Provide the (x, y) coordinate of the cell's center where the given text is located.  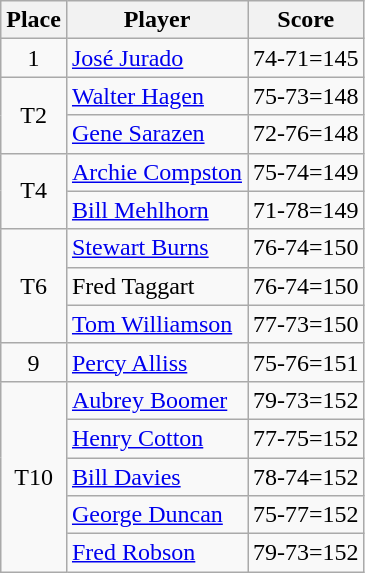
Archie Compston (156, 172)
75-77=152 (306, 515)
T6 (34, 286)
77-73=150 (306, 324)
Fred Taggart (156, 286)
75-76=151 (306, 362)
Tom Williamson (156, 324)
T10 (34, 476)
Aubrey Boomer (156, 400)
Stewart Burns (156, 248)
78-74=152 (306, 477)
George Duncan (156, 515)
75-74=149 (306, 172)
Henry Cotton (156, 438)
71-78=149 (306, 210)
T4 (34, 191)
72-76=148 (306, 134)
Walter Hagen (156, 96)
74-71=145 (306, 58)
75-73=148 (306, 96)
Gene Sarazen (156, 134)
77-75=152 (306, 438)
Score (306, 20)
José Jurado (156, 58)
T2 (34, 115)
Bill Davies (156, 477)
Percy Alliss (156, 362)
1 (34, 58)
Player (156, 20)
9 (34, 362)
Place (34, 20)
Fred Robson (156, 553)
Bill Mehlhorn (156, 210)
